Identify which cell holds the provided text, then report its (x, y) central coordinate. 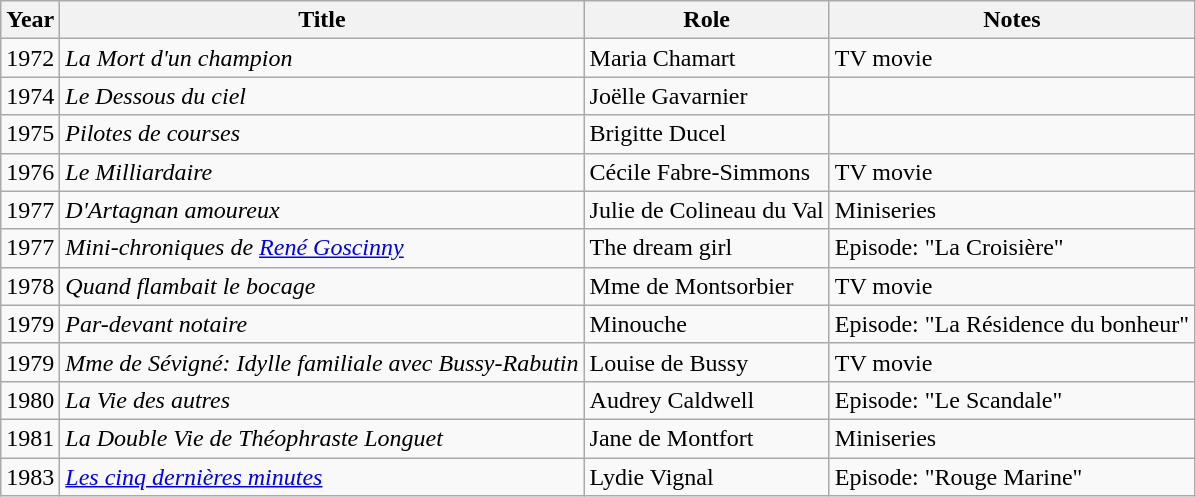
Minouche (706, 324)
La Vie des autres (322, 400)
1972 (30, 58)
Maria Chamart (706, 58)
Mme de Montsorbier (706, 286)
Quand flambait le bocage (322, 286)
Louise de Bussy (706, 362)
Le Dessous du ciel (322, 96)
Julie de Colineau du Val (706, 210)
Episode: "La Résidence du bonheur" (1012, 324)
1978 (30, 286)
Le Milliardaire (322, 172)
Par-devant notaire (322, 324)
1975 (30, 134)
Pilotes de courses (322, 134)
Episode: "La Croisière" (1012, 248)
Title (322, 20)
Episode: "Rouge Marine" (1012, 477)
La Mort d'un champion (322, 58)
Mini-chroniques de René Goscinny (322, 248)
Jane de Montfort (706, 438)
Cécile Fabre-Simmons (706, 172)
Brigitte Ducel (706, 134)
Lydie Vignal (706, 477)
Notes (1012, 20)
1983 (30, 477)
Episode: "Le Scandale" (1012, 400)
1980 (30, 400)
Role (706, 20)
Joëlle Gavarnier (706, 96)
D'Artagnan amoureux (322, 210)
1974 (30, 96)
The dream girl (706, 248)
La Double Vie de Théophraste Longuet (322, 438)
Les cinq dernières minutes (322, 477)
Audrey Caldwell (706, 400)
1981 (30, 438)
Year (30, 20)
Mme de Sévigné: Idylle familiale avec Bussy-Rabutin (322, 362)
1976 (30, 172)
